From the cell containing the given text, extract its center point as [x, y] coordinate. 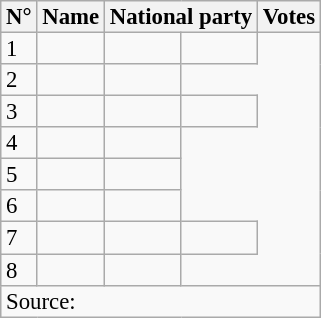
8 [19, 270]
N° [19, 17]
1 [19, 49]
6 [19, 206]
3 [19, 112]
Votes [288, 17]
Name [71, 17]
4 [19, 143]
2 [19, 80]
7 [19, 238]
Source: [161, 301]
5 [19, 175]
National party [180, 17]
